Pinpoint the cell where the given text exists, returning its [X, Y] midpoint coordinate. 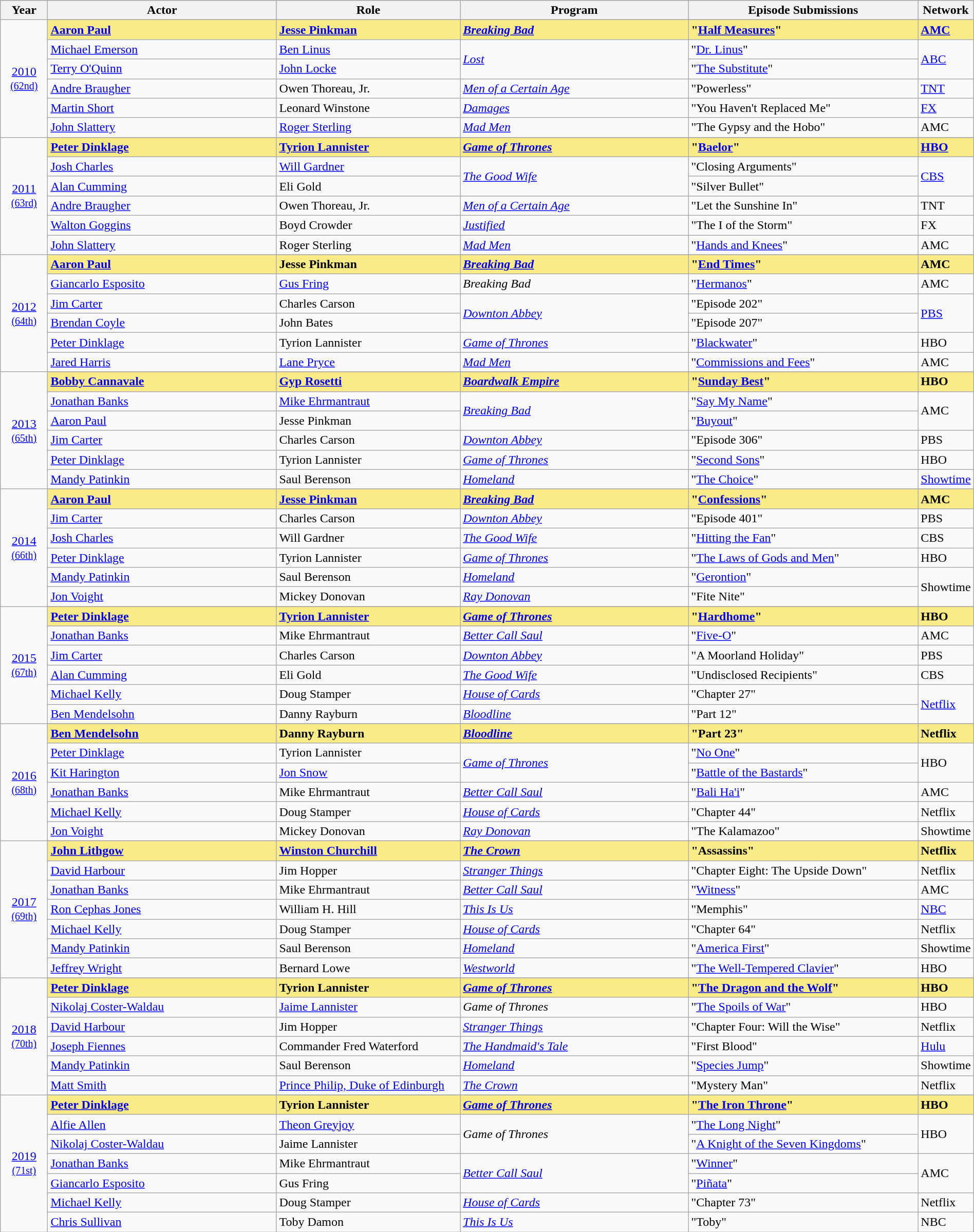
William H. Hill [368, 909]
Program [574, 10]
"Episode 401" [803, 518]
Matt Smith [162, 1085]
"The Spoils of War" [803, 1007]
"Commissions and Fees" [803, 362]
"A Knight of the Seven Kingdoms" [803, 1144]
"The Gypsy and the Hobo" [803, 127]
The Handmaid's Tale [574, 1046]
2018(70th) [24, 1036]
"The I of the Storm" [803, 225]
"Species Jump" [803, 1066]
2017(69th) [24, 909]
"Half Measures" [803, 30]
"You Haven't Replaced Me" [803, 108]
John Lithgow [162, 850]
Damages [574, 108]
"Confessions" [803, 499]
"Sunday Best" [803, 382]
2011(63rd) [24, 196]
Lost [574, 59]
"Blackwater" [803, 343]
Chris Sullivan [162, 1222]
"The Substitute" [803, 69]
"First Blood" [803, 1046]
"Let the Sunshine In" [803, 205]
"Baelor" [803, 147]
John Locke [368, 69]
Joseph Fiennes [162, 1046]
"Dr. Linus" [803, 49]
Ben Linus [368, 49]
Terry O'Quinn [162, 69]
"The Long Night" [803, 1124]
"A Moorland Holiday" [803, 655]
"End Times" [803, 264]
Gyp Rosetti [368, 382]
Jared Harris [162, 362]
ABC [946, 59]
Boardwalk Empire [574, 382]
Theon Greyjoy [368, 1124]
Lane Pryce [368, 362]
2016(68th) [24, 782]
"Hitting the Fan" [803, 538]
"Piñata" [803, 1183]
"Closing Arguments" [803, 166]
"Assassins" [803, 850]
Michael Emerson [162, 49]
Walton Goggins [162, 225]
"Say My Name" [803, 401]
"Chapter 27" [803, 694]
"Hands and Knees" [803, 245]
"Chapter 73" [803, 1203]
John Bates [368, 323]
"Mystery Man" [803, 1085]
2010(62nd) [24, 79]
"Episode 306" [803, 440]
"Second Sons" [803, 460]
"America First" [803, 949]
Justified [574, 225]
Boyd Crowder [368, 225]
"The Kalamazoo" [803, 831]
"Winner" [803, 1163]
2019(71st) [24, 1163]
"Chapter Eight: The Upside Down" [803, 870]
Westworld [574, 968]
"Battle of the Bastards" [803, 772]
Ron Cephas Jones [162, 909]
Alfie Allen [162, 1124]
Jeffrey Wright [162, 968]
Actor [162, 10]
"Chapter 64" [803, 929]
"Gerontion" [803, 577]
"Five-O" [803, 636]
2013(65th) [24, 430]
"Bali Ha'i" [803, 792]
"The Laws of Gods and Men" [803, 557]
"Memphis" [803, 909]
"Buyout" [803, 421]
2015(67th) [24, 665]
2012(64th) [24, 313]
Toby Damon [368, 1222]
Martin Short [162, 108]
Role [368, 10]
"Witness" [803, 890]
Prince Philip, Duke of Edinburgh [368, 1085]
Brendan Coyle [162, 323]
"No One" [803, 753]
Network [946, 10]
"Toby" [803, 1222]
"Undisclosed Recipients" [803, 675]
"Episode 207" [803, 323]
"Chapter Four: Will the Wise" [803, 1027]
"Hardhome" [803, 616]
Hulu [946, 1046]
Bobby Cannavale [162, 382]
"Fite Nite" [803, 597]
Kit Harington [162, 772]
"Part 12" [803, 714]
"The Iron Throne" [803, 1105]
Year [24, 10]
Commander Fred Waterford [368, 1046]
"Powerless" [803, 88]
"Episode 202" [803, 304]
Episode Submissions [803, 10]
Leonard Winstone [368, 108]
2014(66th) [24, 547]
"Chapter 44" [803, 811]
"Part 23" [803, 733]
"Hermanos" [803, 284]
"The Well-Tempered Clavier" [803, 968]
Bernard Lowe [368, 968]
Jon Snow [368, 772]
"Silver Bullet" [803, 186]
"The Choice" [803, 479]
"The Dragon and the Wolf" [803, 988]
Winston Churchill [368, 850]
